From the cell containing the given text, extract its center point as (X, Y) coordinate. 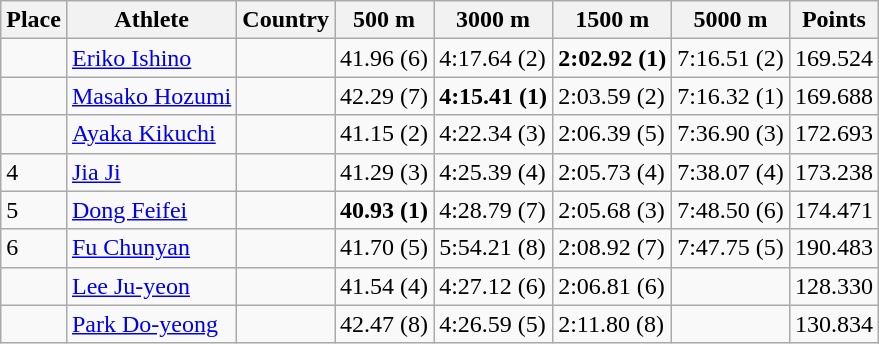
2:06.81 (6) (612, 286)
Points (834, 20)
4:27.12 (6) (494, 286)
169.688 (834, 96)
500 m (384, 20)
172.693 (834, 134)
4:22.34 (3) (494, 134)
2:08.92 (7) (612, 248)
2:11.80 (8) (612, 324)
4:17.64 (2) (494, 58)
Dong Feifei (151, 210)
190.483 (834, 248)
5 (34, 210)
Place (34, 20)
42.29 (7) (384, 96)
173.238 (834, 172)
7:16.51 (2) (731, 58)
2:06.39 (5) (612, 134)
6 (34, 248)
4:25.39 (4) (494, 172)
Jia Ji (151, 172)
Park Do-yeong (151, 324)
5000 m (731, 20)
Country (286, 20)
7:48.50 (6) (731, 210)
Ayaka Kikuchi (151, 134)
4:26.59 (5) (494, 324)
7:16.32 (1) (731, 96)
7:47.75 (5) (731, 248)
41.15 (2) (384, 134)
2:05.68 (3) (612, 210)
130.834 (834, 324)
42.47 (8) (384, 324)
41.70 (5) (384, 248)
Eriko Ishino (151, 58)
169.524 (834, 58)
Athlete (151, 20)
41.96 (6) (384, 58)
2:05.73 (4) (612, 172)
Masako Hozumi (151, 96)
3000 m (494, 20)
4:28.79 (7) (494, 210)
2:02.92 (1) (612, 58)
Fu Chunyan (151, 248)
7:36.90 (3) (731, 134)
4 (34, 172)
2:03.59 (2) (612, 96)
41.54 (4) (384, 286)
Lee Ju-yeon (151, 286)
174.471 (834, 210)
7:38.07 (4) (731, 172)
41.29 (3) (384, 172)
40.93 (1) (384, 210)
5:54.21 (8) (494, 248)
4:15.41 (1) (494, 96)
128.330 (834, 286)
1500 m (612, 20)
